Identify which cell holds the provided text, then report its [X, Y] central coordinate. 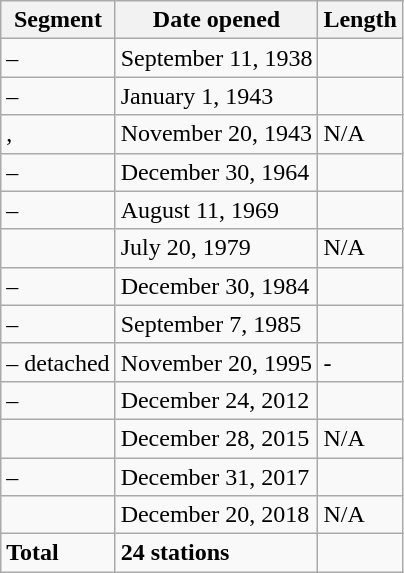
December 30, 1984 [216, 286]
July 20, 1979 [216, 248]
January 1, 1943 [216, 96]
December 28, 2015 [216, 438]
Total [58, 553]
- [360, 362]
24 stations [216, 553]
September 11, 1938 [216, 58]
– detached [58, 362]
December 24, 2012 [216, 400]
December 30, 1964 [216, 172]
November 20, 1943 [216, 134]
Length [360, 20]
, [58, 134]
Date opened [216, 20]
Segment [58, 20]
December 20, 2018 [216, 515]
November 20, 1995 [216, 362]
December 31, 2017 [216, 477]
August 11, 1969 [216, 210]
September 7, 1985 [216, 324]
